Scan for the cell matching the given text and deliver its [X, Y] coordinate at center. 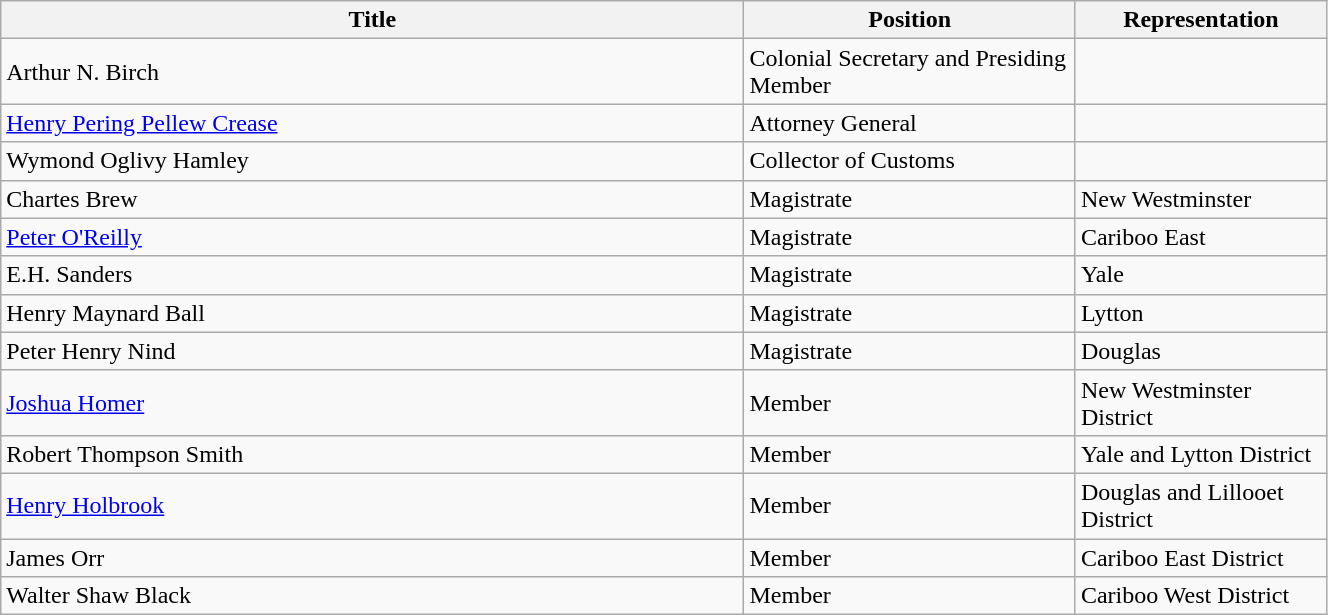
Douglas [1200, 351]
Representation [1200, 20]
Wymond Oglivy Hamley [372, 161]
Robert Thompson Smith [372, 454]
Collector of Customs [910, 161]
New Westminster [1200, 199]
New Westminster District [1200, 402]
Henry Pering Pellew Crease [372, 123]
Arthur N. Birch [372, 72]
Cariboo East District [1200, 557]
Yale [1200, 275]
James Orr [372, 557]
Douglas and Lillooet District [1200, 506]
Peter Henry Nind [372, 351]
Attorney General [910, 123]
Yale and Lytton District [1200, 454]
Cariboo East [1200, 237]
Henry Holbrook [372, 506]
Walter Shaw Black [372, 596]
Position [910, 20]
Henry Maynard Ball [372, 313]
Colonial Secretary and Presiding Member [910, 72]
Peter O'Reilly [372, 237]
Joshua Homer [372, 402]
E.H. Sanders [372, 275]
Cariboo West District [1200, 596]
Title [372, 20]
Chartes Brew [372, 199]
Lytton [1200, 313]
